Search for the cell housing the specified text and yield its (X, Y) center coordinate. 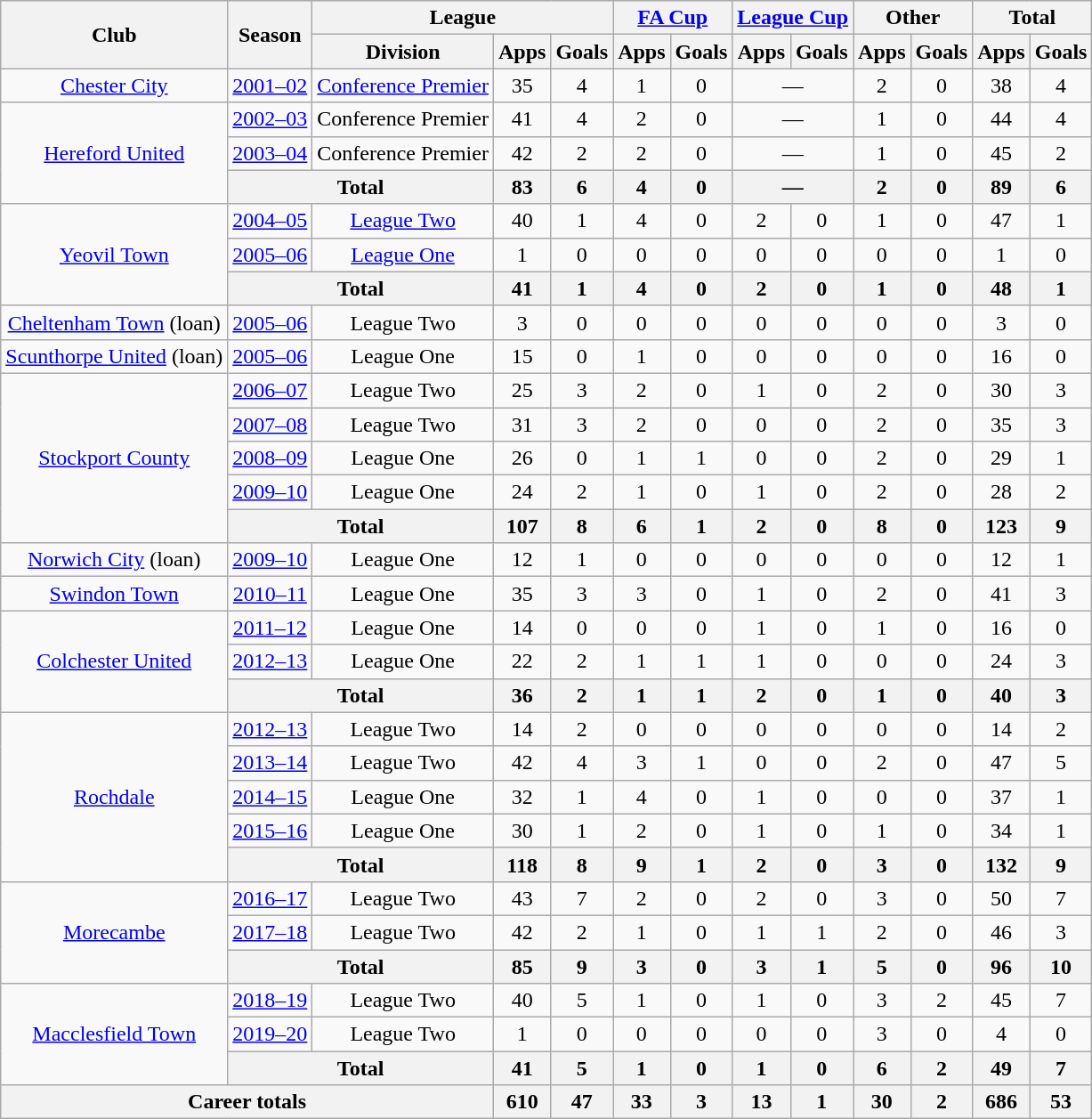
83 (522, 187)
43 (522, 898)
Swindon Town (114, 594)
85 (522, 966)
96 (1001, 966)
34 (1001, 831)
107 (522, 526)
2004–05 (271, 221)
Stockport County (114, 458)
2002–03 (271, 119)
123 (1001, 526)
22 (522, 661)
Club (114, 35)
Yeovil Town (114, 255)
2001–02 (271, 85)
Chester City (114, 85)
10 (1061, 966)
2003–04 (271, 153)
686 (1001, 1102)
26 (522, 458)
50 (1001, 898)
2006–07 (271, 390)
2019–20 (271, 1034)
League (463, 18)
38 (1001, 85)
31 (522, 425)
Season (271, 35)
League Cup (793, 18)
Cheltenham Town (loan) (114, 322)
25 (522, 390)
2015–16 (271, 831)
Colchester United (114, 661)
48 (1001, 288)
132 (1001, 864)
28 (1001, 492)
46 (1001, 932)
2013–14 (271, 763)
2010–11 (271, 594)
2011–12 (271, 628)
32 (522, 797)
44 (1001, 119)
2017–18 (271, 932)
Morecambe (114, 932)
Hereford United (114, 153)
13 (762, 1102)
2018–19 (271, 1001)
Division (403, 52)
2014–15 (271, 797)
Career totals (247, 1102)
Rochdale (114, 797)
Macclesfield Town (114, 1034)
49 (1001, 1068)
610 (522, 1102)
15 (522, 356)
37 (1001, 797)
2007–08 (271, 425)
33 (642, 1102)
Scunthorpe United (loan) (114, 356)
29 (1001, 458)
2008–09 (271, 458)
53 (1061, 1102)
FA Cup (673, 18)
2016–17 (271, 898)
Other (913, 18)
Norwich City (loan) (114, 560)
118 (522, 864)
89 (1001, 187)
36 (522, 695)
